Return (X, Y) of the center of cell containing provided text 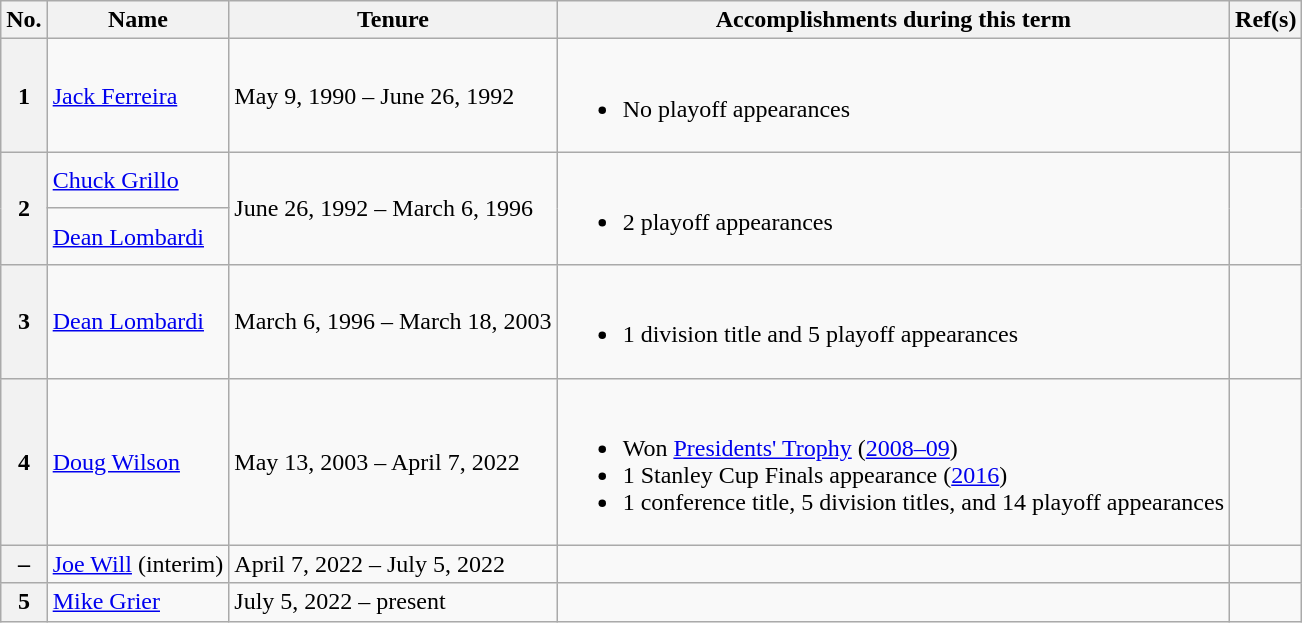
Doug Wilson (138, 462)
July 5, 2022 – present (393, 602)
No playoff appearances (893, 96)
Name (138, 20)
3 (24, 322)
2 (24, 208)
Joe Will (interim) (138, 564)
1 division title and 5 playoff appearances (893, 322)
Chuck Grillo (138, 180)
May 9, 1990 – June 26, 1992 (393, 96)
April 7, 2022 – July 5, 2022 (393, 564)
Accomplishments during this term (893, 20)
Ref(s) (1266, 20)
4 (24, 462)
May 13, 2003 – April 7, 2022 (393, 462)
Won Presidents' Trophy (2008–09)1 Stanley Cup Finals appearance (2016)1 conference title, 5 division titles, and 14 playoff appearances (893, 462)
1 (24, 96)
Mike Grier (138, 602)
Tenure (393, 20)
No. (24, 20)
Jack Ferreira (138, 96)
5 (24, 602)
– (24, 564)
March 6, 1996 – March 18, 2003 (393, 322)
June 26, 1992 – March 6, 1996 (393, 208)
2 playoff appearances (893, 208)
